Return (X, Y) of the center of cell containing provided text 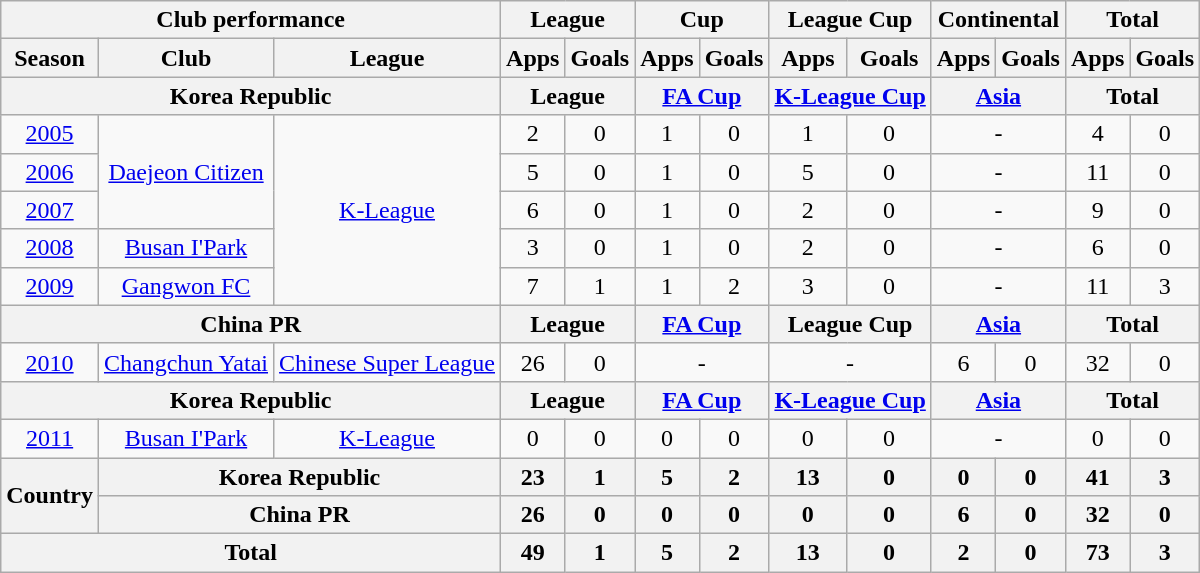
2005 (50, 134)
Cup (702, 20)
7 (533, 286)
2009 (50, 286)
Club (186, 58)
2011 (50, 438)
2006 (50, 172)
2008 (50, 248)
23 (533, 477)
41 (1097, 477)
49 (533, 553)
Club performance (251, 20)
Chinese Super League (388, 362)
4 (1097, 134)
2010 (50, 362)
Country (50, 496)
Continental (998, 20)
Daejeon Citizen (186, 172)
2007 (50, 210)
Changchun Yatai (186, 362)
9 (1097, 210)
Season (50, 58)
Gangwon FC (186, 286)
73 (1097, 553)
